Return the (X, Y) coordinate for the center point of the cell that contains the specified text.  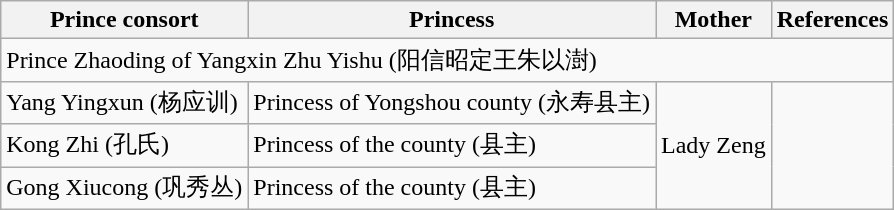
Princess (452, 20)
Lady Zeng (714, 145)
Gong Xiucong (巩秀丛) (124, 188)
Prince Zhaoding of Yangxin Zhu Yishu (阳信昭定王朱以澍) (448, 60)
Princess of Yongshou county (永寿县主) (452, 102)
Mother (714, 20)
References (832, 20)
Yang Yingxun (杨应训) (124, 102)
Prince consort (124, 20)
Kong Zhi (孔氏) (124, 146)
